Scan for the cell matching the given text and deliver its (x, y) coordinate at center. 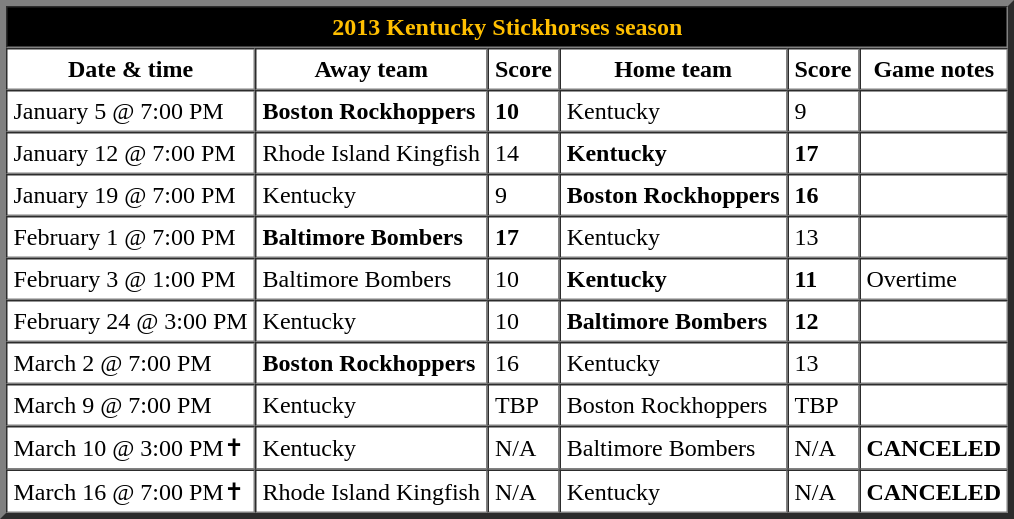
Game notes (934, 69)
February 3 @ 1:00 PM (130, 279)
Date & time (130, 69)
February 24 @ 3:00 PM (130, 321)
11 (823, 279)
Home team (673, 69)
January 5 @ 7:00 PM (130, 111)
12 (823, 321)
March 2 @ 7:00 PM (130, 363)
Away team (371, 69)
2013 Kentucky Stickhorses season (508, 27)
March 16 @ 7:00 PM✝ (130, 492)
February 1 @ 7:00 PM (130, 237)
March 9 @ 7:00 PM (130, 405)
January 19 @ 7:00 PM (130, 195)
14 (523, 153)
January 12 @ 7:00 PM (130, 153)
March 10 @ 3:00 PM✝ (130, 448)
Overtime (934, 279)
